Return the (x, y) coordinate for the center point of the cell that contains the specified text.  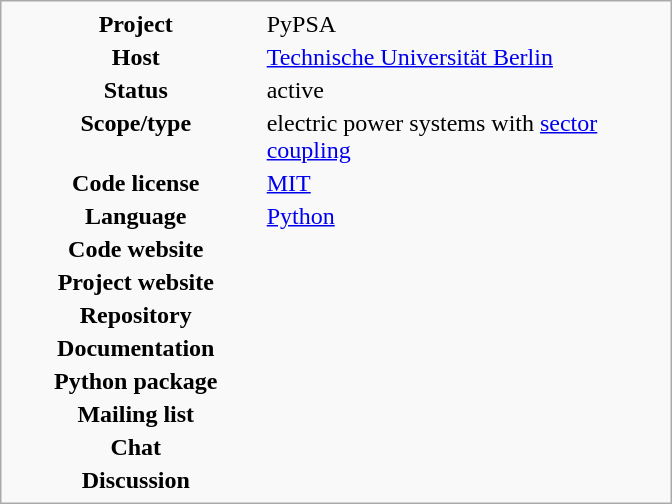
Language (136, 216)
Project (136, 24)
Status (136, 90)
Python (464, 216)
Scope/type (136, 136)
active (464, 90)
Repository (136, 315)
Documentation (136, 348)
Technische Universität Berlin (464, 57)
MIT (464, 183)
PyPSA (464, 24)
Code website (136, 249)
Python package (136, 381)
Chat (136, 447)
electric power systems with sector coupling (464, 136)
Mailing list (136, 414)
Project website (136, 282)
Code license (136, 183)
Host (136, 57)
Discussion (136, 480)
